Identify which cell holds the provided text, then report its [X, Y] central coordinate. 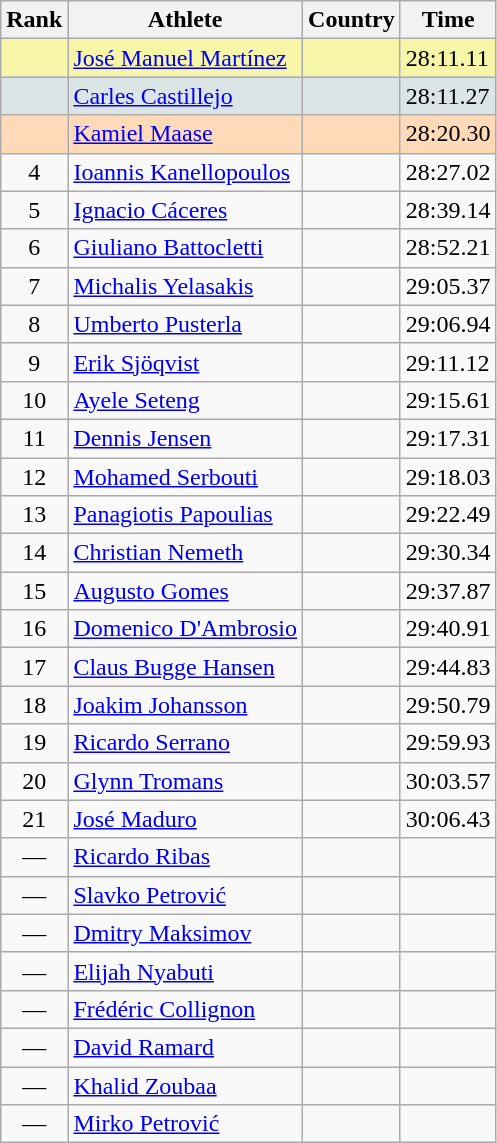
15 [34, 591]
José Manuel Martínez [186, 58]
Slavko Petrović [186, 895]
Country [352, 20]
Erik Sjöqvist [186, 362]
28:11.11 [448, 58]
Ignacio Cáceres [186, 210]
José Maduro [186, 819]
16 [34, 629]
Ricardo Ribas [186, 857]
19 [34, 743]
28:20.30 [448, 134]
29:30.34 [448, 553]
Rank [34, 20]
Time [448, 20]
Augusto Gomes [186, 591]
Dennis Jensen [186, 438]
13 [34, 515]
29:17.31 [448, 438]
Claus Bugge Hansen [186, 667]
Elijah Nyabuti [186, 971]
12 [34, 477]
Mohamed Serbouti [186, 477]
Carles Castillejo [186, 96]
30:03.57 [448, 781]
29:22.49 [448, 515]
28:11.27 [448, 96]
6 [34, 248]
Umberto Pusterla [186, 324]
Kamiel Maase [186, 134]
Panagiotis Papoulias [186, 515]
Joakim Johansson [186, 705]
29:37.87 [448, 591]
Glynn Tromans [186, 781]
29:06.94 [448, 324]
20 [34, 781]
29:05.37 [448, 286]
29:18.03 [448, 477]
29:50.79 [448, 705]
14 [34, 553]
10 [34, 400]
Domenico D'Ambrosio [186, 629]
29:11.12 [448, 362]
Ayele Seteng [186, 400]
17 [34, 667]
Christian Nemeth [186, 553]
28:27.02 [448, 172]
Ioannis Kanellopoulos [186, 172]
21 [34, 819]
30:06.43 [448, 819]
5 [34, 210]
28:52.21 [448, 248]
Khalid Zoubaa [186, 1085]
Michalis Yelasakis [186, 286]
David Ramard [186, 1047]
Dmitry Maksimov [186, 933]
Frédéric Collignon [186, 1009]
29:59.93 [448, 743]
7 [34, 286]
28:39.14 [448, 210]
18 [34, 705]
Giuliano Battocletti [186, 248]
11 [34, 438]
9 [34, 362]
Ricardo Serrano [186, 743]
Mirko Petrović [186, 1124]
Athlete [186, 20]
29:40.91 [448, 629]
8 [34, 324]
4 [34, 172]
29:44.83 [448, 667]
29:15.61 [448, 400]
